Return the (x, y) coordinate for the center point of the cell that contains the specified text.  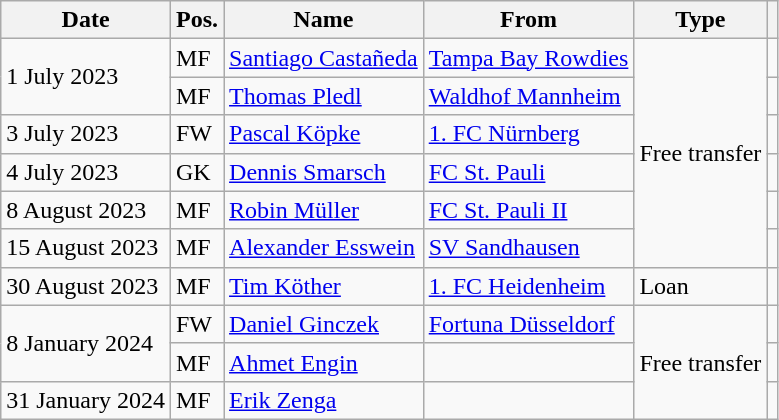
Erik Zenga (324, 400)
Daniel Ginczek (324, 324)
Santiago Castañeda (324, 58)
Type (700, 20)
Pascal Köpke (324, 134)
30 August 2023 (86, 286)
From (528, 20)
Waldhof Mannheim (528, 96)
Tim Köther (324, 286)
Robin Müller (324, 210)
Alexander Esswein (324, 248)
GK (196, 172)
SV Sandhausen (528, 248)
8 January 2024 (86, 343)
1. FC Nürnberg (528, 134)
Dennis Smarsch (324, 172)
1. FC Heidenheim (528, 286)
3 July 2023 (86, 134)
Loan (700, 286)
Pos. (196, 20)
Ahmet Engin (324, 362)
Tampa Bay Rowdies (528, 58)
8 August 2023 (86, 210)
4 July 2023 (86, 172)
31 January 2024 (86, 400)
15 August 2023 (86, 248)
Fortuna Düsseldorf (528, 324)
Name (324, 20)
Thomas Pledl (324, 96)
Date (86, 20)
FC St. Pauli (528, 172)
1 July 2023 (86, 77)
FC St. Pauli II (528, 210)
